Locate the cell with the specified text and output its (x, y) center coordinate. 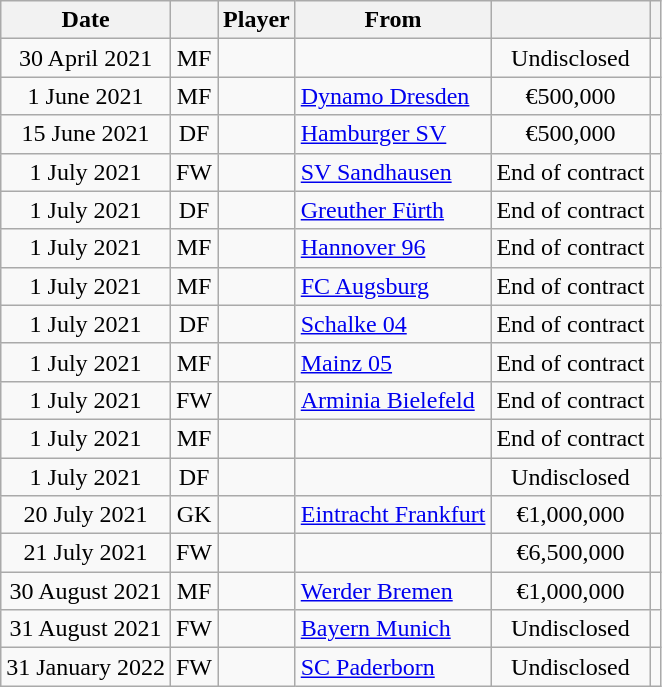
Dynamo Dresden (393, 96)
Hannover 96 (393, 248)
21 July 2021 (86, 553)
30 August 2021 (86, 591)
Mainz 05 (393, 362)
SC Paderborn (393, 667)
Schalke 04 (393, 324)
30 April 2021 (86, 58)
Bayern Munich (393, 629)
15 June 2021 (86, 134)
Hamburger SV (393, 134)
20 July 2021 (86, 515)
31 January 2022 (86, 667)
Eintracht Frankfurt (393, 515)
Date (86, 20)
Arminia Bielefeld (393, 400)
SV Sandhausen (393, 172)
1 June 2021 (86, 96)
From (393, 20)
GK (194, 515)
Greuther Fürth (393, 210)
Player (257, 20)
Werder Bremen (393, 591)
31 August 2021 (86, 629)
€6,500,000 (570, 553)
FC Augsburg (393, 286)
